Scan for the cell matching the given text and deliver its (x, y) coordinate at center. 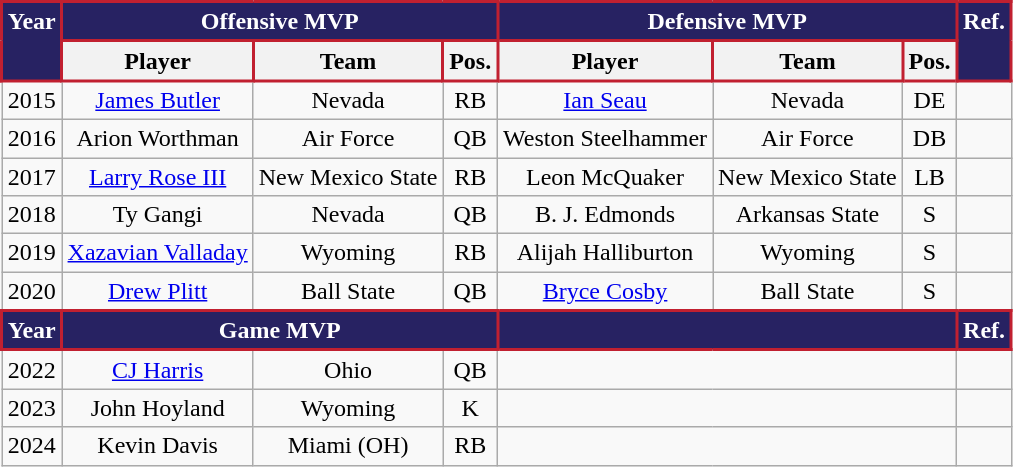
Game MVP (280, 330)
Leon McQuaker (604, 177)
Arkansas State (808, 215)
James Butler (158, 100)
Larry Rose III (158, 177)
Drew Plitt (158, 292)
Ian Seau (604, 100)
Weston Steelhammer (604, 138)
2020 (32, 292)
2017 (32, 177)
Alijah Halliburton (604, 253)
Kevin Davis (158, 446)
Miami (OH) (348, 446)
Arion Worthman (158, 138)
2019 (32, 253)
2023 (32, 408)
CJ Harris (158, 370)
Offensive MVP (280, 22)
DB (930, 138)
2024 (32, 446)
2018 (32, 215)
DE (930, 100)
Ty Gangi (158, 215)
K (470, 408)
Xazavian Valladay (158, 253)
2022 (32, 370)
Defensive MVP (726, 22)
Bryce Cosby (604, 292)
2016 (32, 138)
Ohio (348, 370)
B. J. Edmonds (604, 215)
LB (930, 177)
2015 (32, 100)
John Hoyland (158, 408)
